Identify which cell holds the provided text, then report its [x, y] central coordinate. 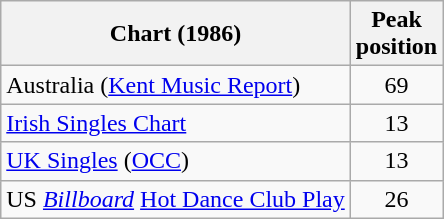
UK Singles (OCC) [176, 161]
26 [396, 199]
Irish Singles Chart [176, 123]
Chart (1986) [176, 34]
Peak position [396, 34]
Australia (Kent Music Report) [176, 85]
69 [396, 85]
US Billboard Hot Dance Club Play [176, 199]
